Identify which cell holds the provided text, then report its [x, y] central coordinate. 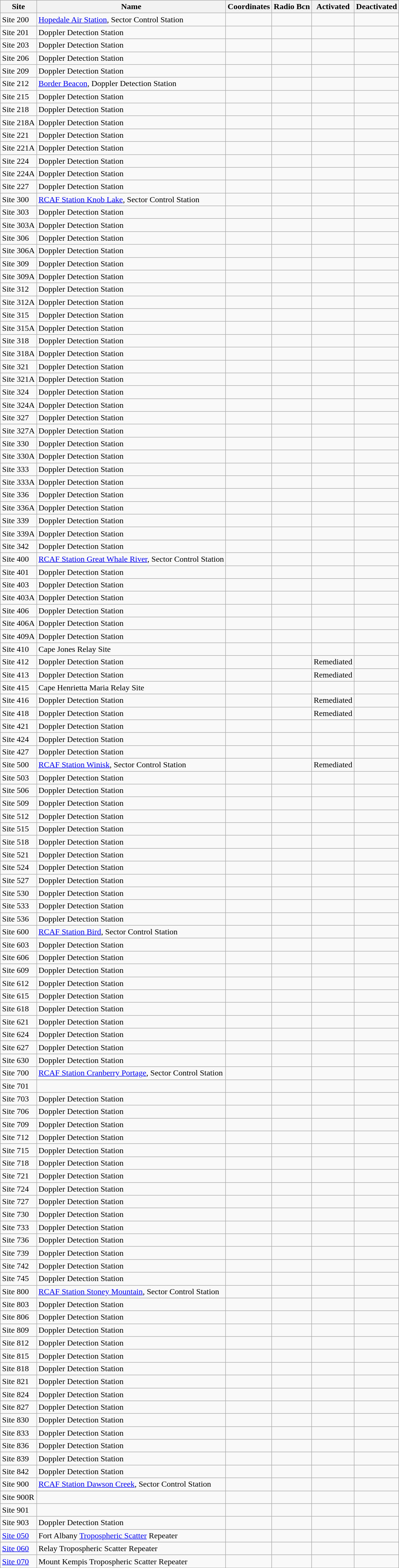
Site 630 [19, 1060]
Site 333 [19, 469]
Site 503 [19, 777]
Site 339 [19, 521]
Radio Bcn [292, 7]
Site 836 [19, 1446]
Site 406 [19, 611]
Site 809 [19, 1330]
RCAF Station Knob Lake, Sector Control Station [131, 200]
Site 512 [19, 816]
Site 221A [19, 148]
Site 603 [19, 945]
Site 403 [19, 585]
Site 824 [19, 1394]
Site 621 [19, 1022]
Site 745 [19, 1279]
Site 536 [19, 919]
Site 618 [19, 1009]
Mount Kempis Tropospheric Scatter Repeater [131, 1561]
Site 627 [19, 1047]
Site 224 [19, 161]
RCAF Station Stoney Mountain, Sector Control Station [131, 1292]
Site 527 [19, 880]
Site 330A [19, 456]
Site 309A [19, 276]
Site 803 [19, 1304]
Site 206 [19, 58]
Site 400 [19, 559]
Site 330 [19, 444]
Site 315A [19, 328]
Site 600 [19, 932]
Site 410 [19, 649]
Site 221 [19, 135]
Site 403A [19, 598]
Site 533 [19, 906]
Site 312A [19, 302]
Site 415 [19, 688]
Site 342 [19, 546]
Site 903 [19, 1523]
Site 218A [19, 122]
Site 821 [19, 1381]
Site 203 [19, 45]
Site 416 [19, 700]
Site 524 [19, 868]
Site 724 [19, 1189]
Site 427 [19, 752]
Site 303 [19, 212]
Site 812 [19, 1343]
Site 706 [19, 1112]
Site 830 [19, 1420]
Site 806 [19, 1317]
Site 800 [19, 1292]
Site 406A [19, 623]
RCAF Station Cranberry Portage, Sector Control Station [131, 1073]
Site 312 [19, 289]
Site 309 [19, 264]
Site 224A [19, 174]
Site 718 [19, 1163]
Site 070 [19, 1561]
Site 324A [19, 405]
Site 401 [19, 572]
Site 727 [19, 1202]
Site 733 [19, 1227]
Site 412 [19, 662]
Site 530 [19, 893]
Site 515 [19, 829]
Site 709 [19, 1124]
Site 318A [19, 353]
Site 739 [19, 1253]
Site 209 [19, 71]
Site 315 [19, 315]
Site 321A [19, 379]
Name [131, 7]
Site 612 [19, 983]
Site 624 [19, 1035]
Site 327 [19, 418]
Site 521 [19, 855]
Site [19, 7]
Site 339A [19, 533]
Site 827 [19, 1407]
Site 336 [19, 495]
Cape Henrietta Maria Relay Site [131, 688]
Site 606 [19, 957]
Relay Tropospheric Scatter Repeater [131, 1548]
Site 336A [19, 508]
Site 730 [19, 1215]
Site 833 [19, 1433]
Site 900R [19, 1497]
Site 736 [19, 1240]
RCAF Station Bird, Sector Control Station [131, 932]
Border Beacon, Doppler Detection Station [131, 84]
Site 901 [19, 1510]
Site 333A [19, 482]
Site 742 [19, 1266]
Site 413 [19, 675]
Site 306 [19, 238]
Site 715 [19, 1150]
Site 506 [19, 791]
Site 060 [19, 1548]
Site 615 [19, 996]
Site 200 [19, 20]
Site 324 [19, 392]
Site 842 [19, 1471]
Site 421 [19, 726]
Site 712 [19, 1137]
Site 518 [19, 842]
Site 050 [19, 1536]
Site 306A [19, 251]
RCAF Station Great Whale River, Sector Control Station [131, 559]
Site 318 [19, 341]
RCAF Station Winisk, Sector Control Station [131, 765]
Site 418 [19, 713]
Site 839 [19, 1459]
Site 218 [19, 109]
Site 900 [19, 1484]
Fort Albany Tropospheric Scatter Repeater [131, 1536]
Site 212 [19, 84]
Site 818 [19, 1368]
Site 703 [19, 1099]
Site 227 [19, 187]
Site 201 [19, 32]
Site 300 [19, 200]
Site 409A [19, 636]
Site 609 [19, 970]
Deactivated [376, 7]
Site 215 [19, 97]
Hopedale Air Station, Sector Control Station [131, 20]
Site 701 [19, 1086]
Cape Jones Relay Site [131, 649]
Site 509 [19, 803]
Site 815 [19, 1356]
Site 303A [19, 225]
Activated [333, 7]
Site 500 [19, 765]
Coordinates [249, 7]
Site 424 [19, 739]
Site 700 [19, 1073]
Site 721 [19, 1176]
RCAF Station Dawson Creek, Sector Control Station [131, 1484]
Site 327A [19, 431]
Site 321 [19, 366]
